Find where the given text appears and provide that cell's center as (X, Y) coordinate. 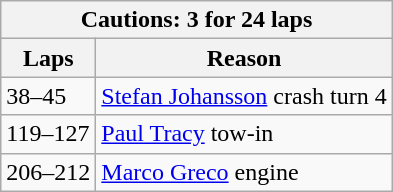
Cautions: 3 for 24 laps (196, 20)
38–45 (48, 96)
Stefan Johansson crash turn 4 (244, 96)
119–127 (48, 134)
Laps (48, 58)
Marco Greco engine (244, 172)
Paul Tracy tow-in (244, 134)
206–212 (48, 172)
Reason (244, 58)
